Capture the cell that displays the provided text and extract its [X, Y] central coordinate. 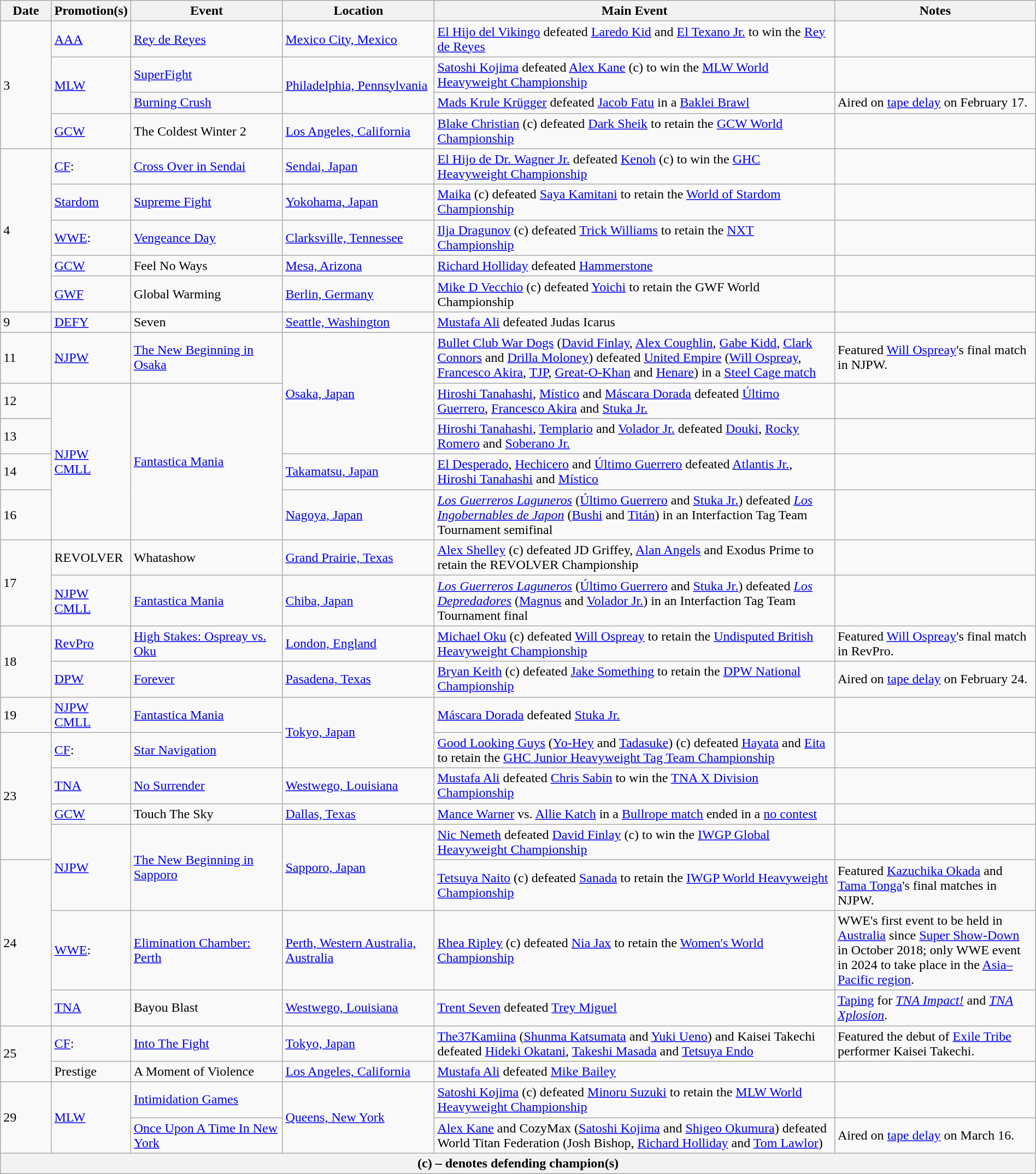
9 [26, 322]
Mexico City, Mexico [358, 39]
4 [26, 230]
Seven [207, 322]
WWE's first event to be held in Australia since Super Show-Down in October 2018; only WWE event in 2024 to take place in the Asia–Pacific region. [935, 950]
The37Kamiina (Shunma Katsumata and Yuki Ueno) and Kaisei Takechi defeated Hideki Okatani, Takeshi Masada and Tetsuya Endo [634, 1043]
Queens, New York [358, 1118]
A Moment of Violence [207, 1072]
Dallas, Texas [358, 814]
Máscara Dorada defeated Stuka Jr. [634, 715]
Bryan Keith (c) defeated Jake Something to retain the DPW National Championship [634, 679]
Richard Holliday defeated Hammerstone [634, 266]
El Hijo del Vikingo defeated Laredo Kid and El Texano Jr. to win the Rey de Reyes [634, 39]
Feel No Ways [207, 266]
GWF [91, 294]
Michael Oku (c) defeated Will Ospreay to retain the Undisputed British Heavyweight Championship [634, 644]
Mike D Vecchio (c) defeated Yoichi to retain the GWF World Championship [634, 294]
Aired on tape delay on February 17. [935, 103]
Tetsuya Naito (c) defeated Sanada to retain the IWGP World Heavyweight Championship [634, 885]
The New Beginning in Sapporo [207, 867]
Satoshi Kojima defeated Alex Kane (c) to win the MLW World Heavyweight Championship [634, 74]
Osaka, Japan [358, 393]
Aired on tape delay on February 24. [935, 679]
Global Warming [207, 294]
11 [26, 357]
DPW [91, 679]
Rhea Ripley (c) defeated Nia Jax to retain the Women's World Championship [634, 950]
Date [26, 11]
(c) – denotes defending champion(s) [518, 1164]
Hiroshi Tanahashi, Templario and Volador Jr. defeated Douki, Rocky Romero and Soberano Jr. [634, 436]
Rey de Reyes [207, 39]
Nic Nemeth defeated David Finlay (c) to win the IWGP Global Heavyweight Championship [634, 842]
Aired on tape delay on March 16. [935, 1136]
El Hijo de Dr. Wagner Jr. defeated Kenoh (c) to win the GHC Heavyweight Championship [634, 166]
Mesa, Arizona [358, 266]
Elimination Chamber: Perth [207, 950]
Promotion(s) [91, 11]
Burning Crush [207, 103]
Blake Christian (c) defeated Dark Sheik to retain the GCW World Championship [634, 131]
Chiba, Japan [358, 601]
Featured Will Ospreay's final match in RevPro. [935, 644]
Featured Kazuchika Okada and Tama Tonga's final matches in NJPW. [935, 885]
Yokohama, Japan [358, 202]
Hiroshi Tanahashi, Místico and Máscara Dorada defeated Último Guerrero, Francesco Akira and Stuka Jr. [634, 400]
RevPro [91, 644]
The New Beginning in Osaka [207, 357]
Philadelphia, Pennsylvania [358, 85]
The Coldest Winter 2 [207, 131]
Maika (c) defeated Saya Kamitani to retain the World of Stardom Championship [634, 202]
Notes [935, 11]
Alex Shelley (c) defeated JD Griffey, Alan Angels and Exodus Prime to retain the REVOLVER Championship [634, 557]
Mads Krule Krügger defeated Jacob Fatu in a Baklei Brawl [634, 103]
Intimidation Games [207, 1100]
Nagoya, Japan [358, 515]
El Desperado, Hechicero and Último Guerrero defeated Atlantis Jr., Hiroshi Tanahashi and Místico [634, 472]
23 [26, 796]
14 [26, 472]
16 [26, 515]
Star Navigation [207, 750]
Once Upon A Time In New York [207, 1136]
Into The Fight [207, 1043]
19 [26, 715]
London, England [358, 644]
AAA [91, 39]
Cross Over in Sendai [207, 166]
Touch The Sky [207, 814]
Mustafa Ali defeated Judas Icarus [634, 322]
Seattle, Washington [358, 322]
13 [26, 436]
29 [26, 1118]
Satoshi Kojima (c) defeated Minoru Suzuki to retain the MLW World Heavyweight Championship [634, 1100]
Mance Warner vs. Allie Katch in a Bullrope match ended in a no contest [634, 814]
Stardom [91, 202]
Taping for TNA Impact! and TNA Xplosion. [935, 1008]
Forever [207, 679]
Trent Seven defeated Trey Miguel [634, 1008]
Berlin, Germany [358, 294]
24 [26, 942]
Good Looking Guys (Yo-Hey and Tadasuke) (c) defeated Hayata and Eita to retain the GHC Junior Heavyweight Tag Team Championship [634, 750]
DEFY [91, 322]
Alex Kane and CozyMax (Satoshi Kojima and Shigeo Okumura) defeated World Titan Federation (Josh Bishop, Richard Holliday and Tom Lawlor) [634, 1136]
Main Event [634, 11]
Ilja Dragunov (c) defeated Trick Williams to retain the NXT Championship [634, 237]
Grand Prairie, Texas [358, 557]
Pasadena, Texas [358, 679]
High Stakes: Ospreay vs. Oku [207, 644]
Supreme Fight [207, 202]
REVOLVER [91, 557]
Featured the debut of Exile Tribe performer Kaisei Takechi. [935, 1043]
Prestige [91, 1072]
Mustafa Ali defeated Chris Sabin to win the TNA X Division Championship [634, 786]
18 [26, 661]
25 [26, 1054]
Event [207, 11]
Vengeance Day [207, 237]
3 [26, 85]
Whatashow [207, 557]
Sendai, Japan [358, 166]
Clarksville, Tennessee [358, 237]
17 [26, 583]
Mustafa Ali defeated Mike Bailey [634, 1072]
Bayou Blast [207, 1008]
12 [26, 400]
Takamatsu, Japan [358, 472]
Perth, Western Australia, Australia [358, 950]
SuperFight [207, 74]
Location [358, 11]
No Surrender [207, 786]
Sapporo, Japan [358, 867]
Featured Will Ospreay's final match in NJPW. [935, 357]
